Locate the cell with the specified text and output its [X, Y] center coordinate. 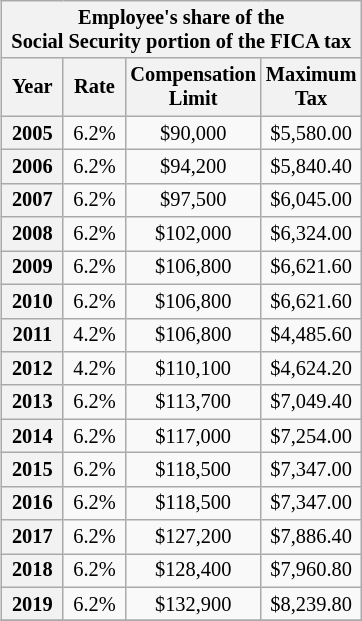
2008 [32, 234]
2015 [32, 470]
2005 [32, 133]
2016 [32, 503]
$128,400 [194, 571]
$7,886.40 [311, 537]
$7,049.40 [311, 402]
Employee's share of the Social Security portion of the FICA tax [181, 30]
$132,900 [194, 604]
$117,000 [194, 436]
2011 [32, 335]
2006 [32, 167]
$110,100 [194, 369]
$4,624.20 [311, 369]
2018 [32, 571]
$7,254.00 [311, 436]
$5,840.40 [311, 167]
$127,200 [194, 537]
2014 [32, 436]
$7,960.80 [311, 571]
2013 [32, 402]
Year [32, 87]
$4,485.60 [311, 335]
Maximum Tax [311, 87]
$6,324.00 [311, 234]
$102,000 [194, 234]
2019 [32, 604]
$8,239.80 [311, 604]
2017 [32, 537]
$113,700 [194, 402]
Rate [94, 87]
2009 [32, 268]
$90,000 [194, 133]
$6,045.00 [311, 200]
Compensation Limit [194, 87]
2010 [32, 301]
2007 [32, 200]
$94,200 [194, 167]
2012 [32, 369]
$5,580.00 [311, 133]
$97,500 [194, 200]
